Return (X, Y) of the center of cell containing provided text 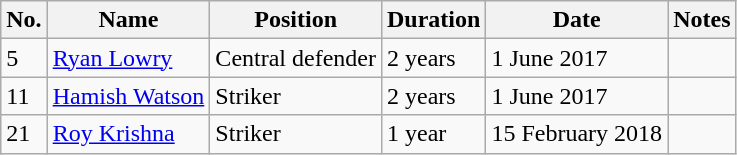
Position (296, 20)
Hamish Watson (128, 96)
Duration (433, 20)
15 February 2018 (577, 134)
Roy Krishna (128, 134)
11 (24, 96)
Notes (702, 20)
1 year (433, 134)
21 (24, 134)
Name (128, 20)
Central defender (296, 58)
No. (24, 20)
5 (24, 58)
Ryan Lowry (128, 58)
Date (577, 20)
